Output the (X, Y) coordinate of the center of the cell containing the given text.  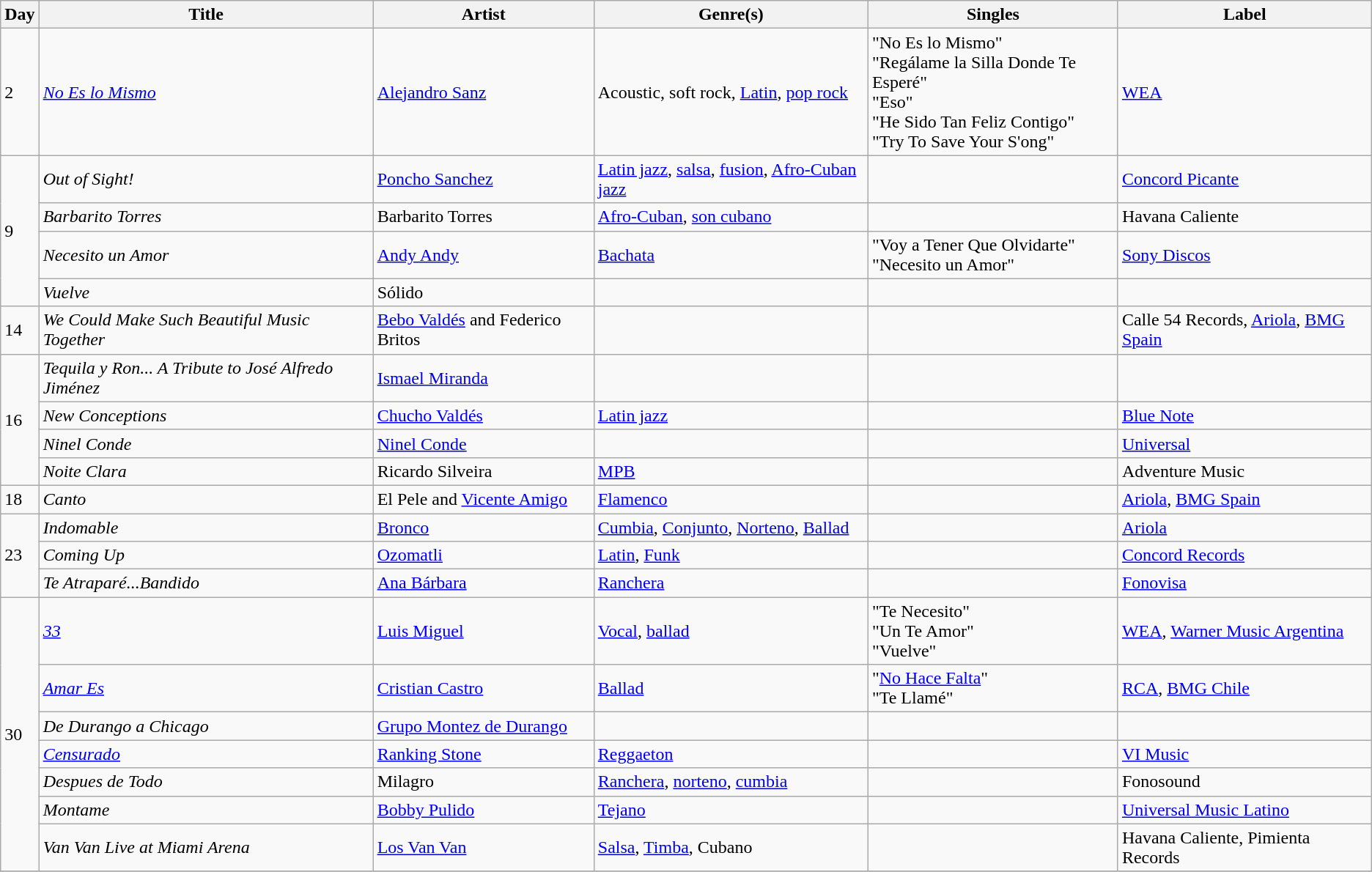
Universal (1244, 443)
16 (20, 419)
No Es lo Mismo (206, 92)
Ariola, BMG Spain (1244, 499)
Cumbia, Conjunto, Norteno, Ballad (731, 527)
Despues de Todo (206, 782)
We Could Make Such Beautiful Music Together (206, 330)
MPB (731, 471)
Alejandro Sanz (484, 92)
18 (20, 499)
Andy Andy (484, 255)
Fonosound (1244, 782)
Singles (992, 15)
Bobby Pulido (484, 810)
El Pele and Vicente Amigo (484, 499)
Los Van Van (484, 847)
Label (1244, 15)
Noite Clara (206, 471)
Universal Music Latino (1244, 810)
WEA (1244, 92)
Tequila y Ron... A Tribute to José Alfredo Jiménez (206, 378)
Te Atraparé...Bandido (206, 583)
RCA, BMG Chile (1244, 689)
De Durango a Chicago (206, 726)
Ozomatli (484, 555)
WEA, Warner Music Argentina (1244, 631)
Bebo Valdés and Federico Britos (484, 330)
Concord Records (1244, 555)
Sony Discos (1244, 255)
Adventure Music (1244, 471)
Acoustic, soft rock, Latin, pop rock (731, 92)
Montame (206, 810)
Ariola (1244, 527)
Ranchera, norteno, cumbia (731, 782)
Canto (206, 499)
Reggaeton (731, 754)
Latin jazz (731, 415)
Grupo Montez de Durango (484, 726)
Concord Picante (1244, 179)
30 (20, 734)
Censurado (206, 754)
Calle 54 Records, Ariola, BMG Spain (1244, 330)
Necesito un Amor (206, 255)
Latin jazz, salsa, fusion, Afro-Cuban jazz (731, 179)
Havana Caliente (1244, 217)
Blue Note (1244, 415)
Vuelve (206, 292)
Ismael Miranda (484, 378)
Luis Miguel (484, 631)
Salsa, Timba, Cubano (731, 847)
Bachata (731, 255)
Tejano (731, 810)
33 (206, 631)
"Te Necesito""Un Te Amor""Vuelve" (992, 631)
Flamenco (731, 499)
"No Es lo Mismo""Regálame la Silla Donde Te Esperé""Eso""He Sido Tan Feliz Contigo""Try To Save Your S'ong" (992, 92)
Havana Caliente, Pimienta Records (1244, 847)
Vocal, ballad (731, 631)
Ballad (731, 689)
Ranchera (731, 583)
9 (20, 231)
Ricardo Silveira (484, 471)
Out of Sight! (206, 179)
2 (20, 92)
Day (20, 15)
"Voy a Tener Que Olvidarte""Necesito un Amor" (992, 255)
Amar Es (206, 689)
Cristian Castro (484, 689)
VI Music (1244, 754)
Ana Bárbara (484, 583)
"No Hace Falta""Te Llamé" (992, 689)
Artist (484, 15)
Ranking Stone (484, 754)
Latin, Funk (731, 555)
23 (20, 555)
Van Van Live at Miami Arena (206, 847)
Coming Up (206, 555)
Fonovisa (1244, 583)
Poncho Sanchez (484, 179)
Indomable (206, 527)
14 (20, 330)
Title (206, 15)
New Conceptions (206, 415)
Bronco (484, 527)
Afro-Cuban, son cubano (731, 217)
Sólido (484, 292)
Genre(s) (731, 15)
Milagro (484, 782)
Chucho Valdés (484, 415)
